Extract the (x, y) coordinate from the center of the cell holding the provided text.  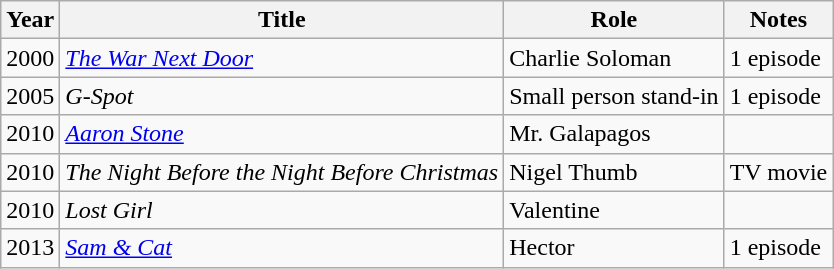
2000 (30, 58)
TV movie (778, 172)
Notes (778, 20)
2005 (30, 96)
G-Spot (282, 96)
Mr. Galapagos (614, 134)
Sam & Cat (282, 248)
Small person stand-in (614, 96)
Title (282, 20)
Hector (614, 248)
Lost Girl (282, 210)
2013 (30, 248)
The War Next Door (282, 58)
Role (614, 20)
The Night Before the Night Before Christmas (282, 172)
Year (30, 20)
Aaron Stone (282, 134)
Nigel Thumb (614, 172)
Valentine (614, 210)
Charlie Soloman (614, 58)
